Detect which cell encompasses the target text, then output its [x, y] center coordinate. 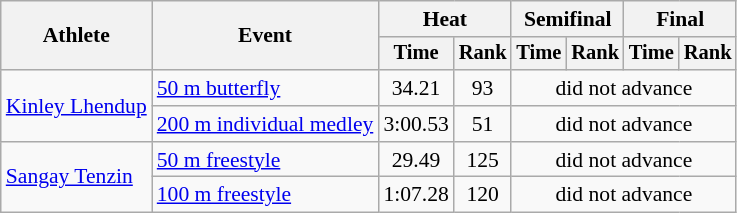
120 [483, 195]
3:00.53 [416, 124]
50 m butterfly [266, 88]
200 m individual medley [266, 124]
29.49 [416, 160]
Heat [444, 19]
Final [680, 19]
Semifinal [567, 19]
51 [483, 124]
Event [266, 36]
1:07.28 [416, 195]
Kinley Lhendup [76, 106]
100 m freestyle [266, 195]
125 [483, 160]
93 [483, 88]
50 m freestyle [266, 160]
Athlete [76, 36]
Sangay Tenzin [76, 178]
34.21 [416, 88]
